Output the (X, Y) coordinate of the center of the cell containing the given text.  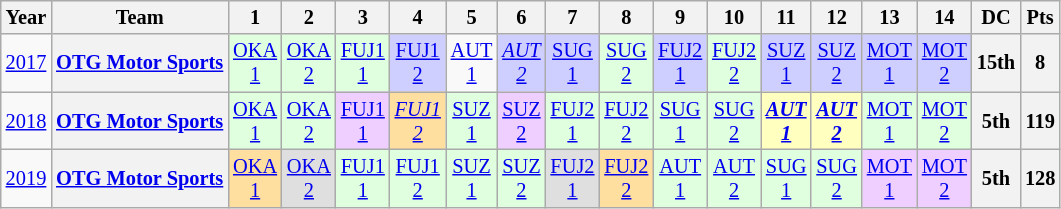
12 (836, 17)
4 (418, 17)
Team (140, 17)
13 (890, 17)
1 (255, 17)
6 (521, 17)
2019 (26, 178)
Year (26, 17)
119 (1040, 121)
5 (472, 17)
2 (309, 17)
10 (734, 17)
14 (944, 17)
7 (573, 17)
2017 (26, 63)
128 (1040, 178)
2018 (26, 121)
Pts (1040, 17)
DC (996, 17)
15th (996, 63)
9 (680, 17)
3 (363, 17)
11 (786, 17)
